Pinpoint the cell where the given text exists, returning its (X, Y) midpoint coordinate. 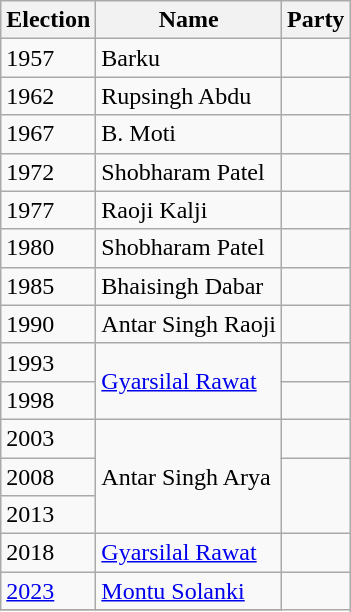
2023 (48, 591)
Antar Singh Arya (189, 476)
Party (316, 20)
1967 (48, 134)
Rupsingh Abdu (189, 96)
1993 (48, 362)
Barku (189, 58)
2013 (48, 515)
1962 (48, 96)
2003 (48, 438)
Name (189, 20)
1972 (48, 172)
Montu Solanki (189, 591)
1990 (48, 324)
Raoji Kalji (189, 210)
1985 (48, 286)
Antar Singh Raoji (189, 324)
1957 (48, 58)
1998 (48, 400)
2008 (48, 477)
Bhaisingh Dabar (189, 286)
1980 (48, 248)
2018 (48, 553)
B. Moti (189, 134)
1977 (48, 210)
Election (48, 20)
